From the cell containing the given text, extract its center point as (x, y) coordinate. 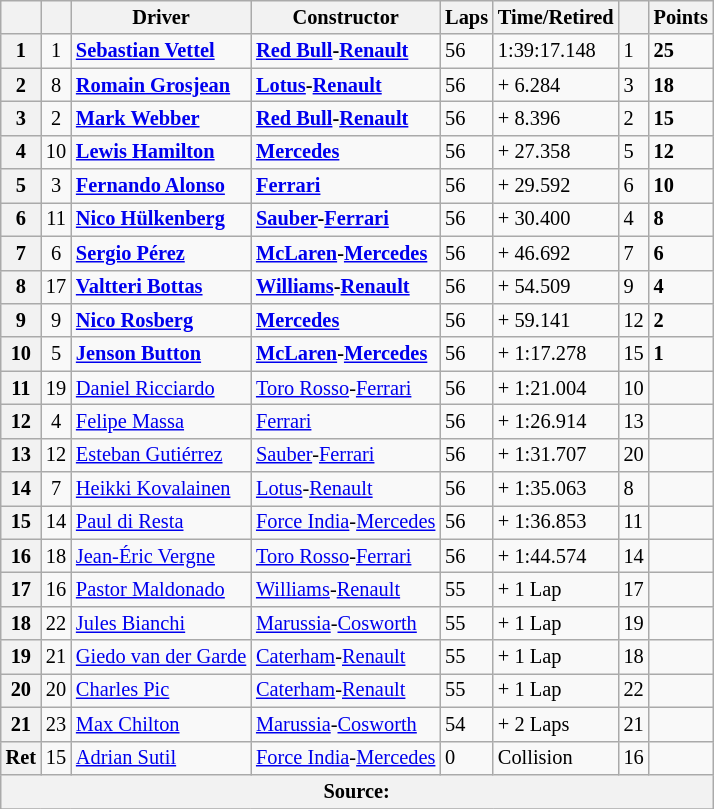
Nico Hülkenberg (161, 219)
+ 1:31.707 (556, 455)
+ 29.592 (556, 186)
Charles Pic (161, 690)
Jules Bianchi (161, 623)
Romain Grosjean (161, 85)
+ 1:21.004 (556, 388)
+ 1:35.063 (556, 489)
25 (681, 51)
1:39:17.148 (556, 51)
Laps (466, 17)
+ 27.358 (556, 152)
Adrian Sutil (161, 758)
+ 46.692 (556, 253)
+ 59.141 (556, 320)
Paul di Resta (161, 522)
Esteban Gutiérrez (161, 455)
+ 30.400 (556, 219)
Ret (21, 758)
+ 8.396 (556, 118)
Mark Webber (161, 118)
Max Chilton (161, 724)
+ 2 Laps (556, 724)
Heikki Kovalainen (161, 489)
Driver (161, 17)
+ 54.509 (556, 287)
Felipe Massa (161, 421)
0 (466, 758)
Sergio Pérez (161, 253)
Fernando Alonso (161, 186)
23 (56, 724)
Source: (357, 791)
Valtteri Bottas (161, 287)
Daniel Ricciardo (161, 388)
+ 1:44.574 (556, 556)
Pastor Maldonado (161, 589)
+ 1:26.914 (556, 421)
Time/Retired (556, 17)
+ 1:17.278 (556, 354)
Lewis Hamilton (161, 152)
Nico Rosberg (161, 320)
Collision (556, 758)
+ 1:36.853 (556, 522)
Constructor (346, 17)
Jenson Button (161, 354)
Jean-Éric Vergne (161, 556)
Points (681, 17)
+ 6.284 (556, 85)
Giedo van der Garde (161, 657)
54 (466, 724)
Sebastian Vettel (161, 51)
